Provide the [X, Y] coordinate of the cell's center where the given text is located.  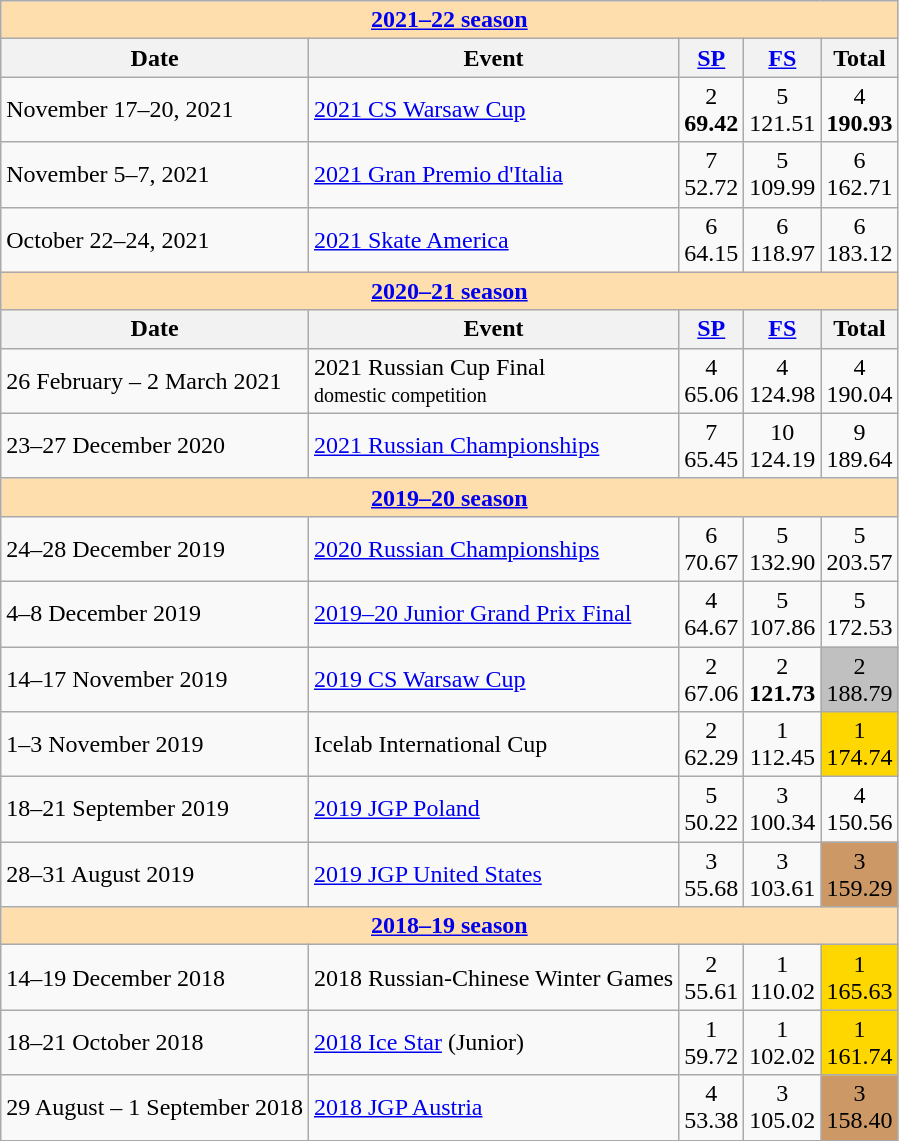
5 172.53 [860, 614]
2021 Russian Cup Final domestic competition [493, 380]
7 65.45 [712, 446]
29 August – 1 September 2018 [155, 1108]
3 158.40 [860, 1108]
26 February – 2 March 2021 [155, 380]
2021–22 season [450, 20]
1 102.02 [782, 1042]
10 124.19 [782, 446]
2020 Russian Championships [493, 548]
2 121.73 [782, 678]
2019 JGP United States [493, 874]
1 59.72 [712, 1042]
2018–19 season [450, 926]
4 124.98 [782, 380]
2020–21 season [450, 291]
5 50.22 [712, 810]
1 161.74 [860, 1042]
6 162.71 [860, 174]
2 188.79 [860, 678]
18–21 October 2018 [155, 1042]
1–3 November 2019 [155, 744]
3 105.02 [782, 1108]
6 183.12 [860, 240]
2018 Russian-Chinese Winter Games [493, 978]
14–19 December 2018 [155, 978]
1 112.45 [782, 744]
2018 JGP Austria [493, 1108]
4 150.56 [860, 810]
2021 Skate America [493, 240]
2021 CS Warsaw Cup [493, 110]
1 165.63 [860, 978]
2 69.42 [712, 110]
Icelab International Cup [493, 744]
24–28 December 2019 [155, 548]
2018 Ice Star (Junior) [493, 1042]
6 64.15 [712, 240]
28–31 August 2019 [155, 874]
5 132.90 [782, 548]
2019 JGP Poland [493, 810]
4 64.67 [712, 614]
2 62.29 [712, 744]
2019–20 season [450, 497]
3 103.61 [782, 874]
1 110.02 [782, 978]
2 55.61 [712, 978]
6 70.67 [712, 548]
4 190.04 [860, 380]
3 159.29 [860, 874]
3 55.68 [712, 874]
2021 Russian Championships [493, 446]
7 52.72 [712, 174]
4 53.38 [712, 1108]
5 107.86 [782, 614]
4 65.06 [712, 380]
5 203.57 [860, 548]
18–21 September 2019 [155, 810]
2021 Gran Premio d'Italia [493, 174]
5 121.51 [782, 110]
November 5–7, 2021 [155, 174]
1 174.74 [860, 744]
5 109.99 [782, 174]
4–8 December 2019 [155, 614]
October 22–24, 2021 [155, 240]
9 189.64 [860, 446]
6 118.97 [782, 240]
2019–20 Junior Grand Prix Final [493, 614]
14–17 November 2019 [155, 678]
4 190.93 [860, 110]
2019 CS Warsaw Cup [493, 678]
23–27 December 2020 [155, 446]
2 67.06 [712, 678]
November 17–20, 2021 [155, 110]
3 100.34 [782, 810]
